Pinpoint the cell where the given text exists, returning its [X, Y] midpoint coordinate. 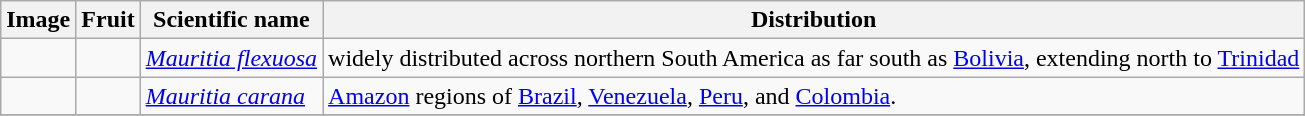
Fruit [108, 20]
Amazon regions of Brazil, Venezuela, Peru, and Colombia. [814, 96]
Scientific name [231, 20]
Mauritia flexuosa [231, 58]
Distribution [814, 20]
widely distributed across northern South America as far south as Bolivia, extending north to Trinidad [814, 58]
Mauritia carana [231, 96]
Image [38, 20]
